Extract the (X, Y) coordinate from the center of the cell holding the provided text.  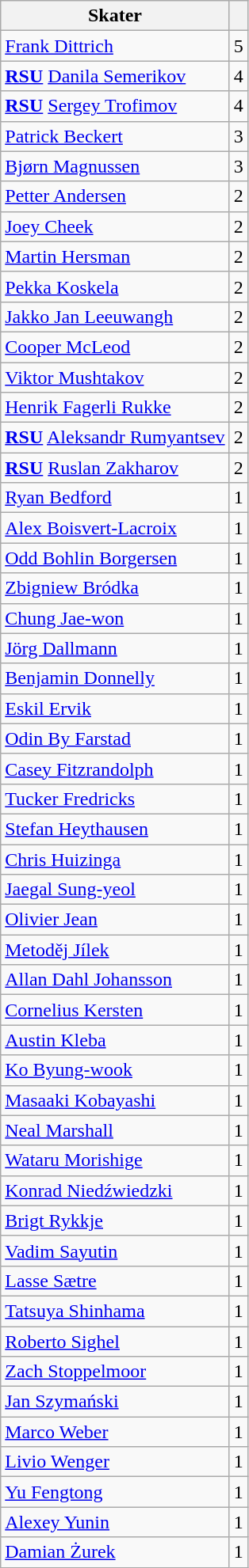
Jakko Jan Leeuwangh (115, 317)
Pekka Koskela (115, 287)
RSU Ruslan Zakharov (115, 468)
Brigt Rykkje (115, 1221)
Cornelius Kersten (115, 1010)
Metoděj Jílek (115, 950)
Marco Weber (115, 1432)
Allan Dahl Johansson (115, 980)
Stefan Heythausen (115, 829)
Jörg Dallmann (115, 648)
Eskil Ervik (115, 708)
Jaegal Sung-yeol (115, 890)
Wataru Morishige (115, 1160)
Konrad Niedźwiedzki (115, 1190)
Masaaki Kobayashi (115, 1100)
Benjamin Donnelly (115, 678)
Bjørn Magnussen (115, 166)
Lasse Sætre (115, 1281)
Frank Dittrich (115, 46)
Casey Fitzrandolph (115, 769)
Neal Marshall (115, 1130)
Vadim Sayutin (115, 1251)
Austin Kleba (115, 1040)
Olivier Jean (115, 920)
Petter Andersen (115, 196)
Joey Cheek (115, 226)
RSU Danila Semerikov (115, 76)
Ko Byung-wook (115, 1070)
Alexey Yunin (115, 1522)
Patrick Beckert (115, 136)
Chung Jae-won (115, 618)
Jan Szymański (115, 1402)
Cooper McLeod (115, 347)
Henrik Fagerli Rukke (115, 408)
Alex Boisvert-Lacroix (115, 528)
Chris Huizinga (115, 859)
Zbigniew Bródka (115, 588)
RSU Sergey Trofimov (115, 106)
Damian Żurek (115, 1552)
Viktor Mushtakov (115, 378)
Martin Hersman (115, 256)
Odin By Farstad (115, 738)
Zach Stoppelmoor (115, 1372)
Livio Wenger (115, 1462)
Roberto Sighel (115, 1342)
Tatsuya Shinhama (115, 1311)
5 (238, 46)
Odd Bohlin Borgersen (115, 558)
Ryan Bedford (115, 498)
Tucker Fredricks (115, 799)
Yu Fengtong (115, 1492)
RSU Aleksandr Rumyantsev (115, 438)
Skater (115, 16)
